Search for the cell housing the specified text and yield its (X, Y) center coordinate. 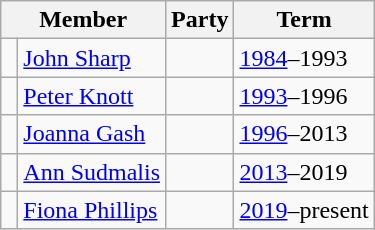
Member (84, 20)
Fiona Phillips (92, 210)
Party (200, 20)
2019–present (304, 210)
Peter Knott (92, 96)
2013–2019 (304, 172)
Term (304, 20)
1996–2013 (304, 134)
Ann Sudmalis (92, 172)
1993–1996 (304, 96)
1984–1993 (304, 58)
John Sharp (92, 58)
Joanna Gash (92, 134)
